Search for the cell housing the specified text and yield its [X, Y] center coordinate. 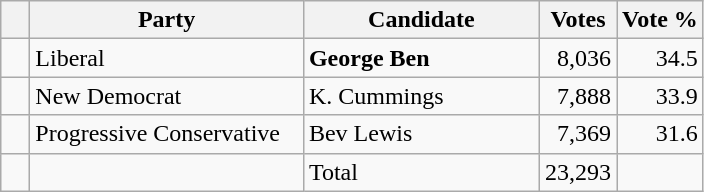
Liberal [167, 58]
New Democrat [167, 96]
Total [421, 172]
7,369 [578, 134]
Party [167, 20]
31.6 [660, 134]
Candidate [421, 20]
K. Cummings [421, 96]
33.9 [660, 96]
23,293 [578, 172]
Bev Lewis [421, 134]
7,888 [578, 96]
Progressive Conservative [167, 134]
Votes [578, 20]
Vote % [660, 20]
34.5 [660, 58]
George Ben [421, 58]
8,036 [578, 58]
